Provide the [x, y] coordinate of the cell's center where the given text is located.  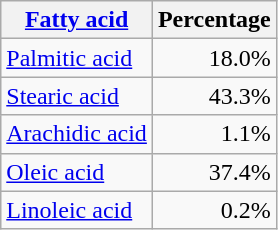
Fatty acid [77, 20]
Percentage [214, 20]
Arachidic acid [77, 134]
0.2% [214, 210]
Oleic acid [77, 172]
Palmitic acid [77, 58]
18.0% [214, 58]
37.4% [214, 172]
Linoleic acid [77, 210]
43.3% [214, 96]
Stearic acid [77, 96]
1.1% [214, 134]
